Return [x, y] of the center of cell containing provided text 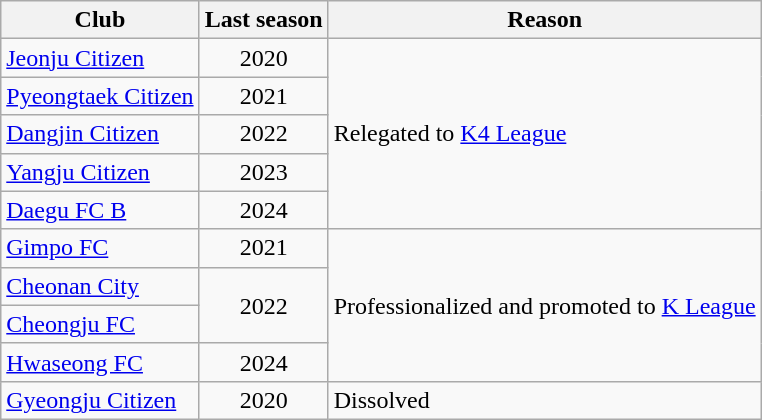
Professionalized and promoted to K League [544, 305]
Cheonan City [100, 286]
Hwaseong FC [100, 362]
Gyeongju Citizen [100, 400]
Cheongju FC [100, 324]
Jeonju Citizen [100, 58]
Club [100, 20]
Last season [264, 20]
Dangjin Citizen [100, 134]
Yangju Citizen [100, 172]
Relegated to K4 League [544, 134]
2023 [264, 172]
Pyeongtaek Citizen [100, 96]
Gimpo FC [100, 248]
Dissolved [544, 400]
Daegu FC B [100, 210]
Reason [544, 20]
